Provide the (X, Y) coordinate of the cell's center where the given text is located.  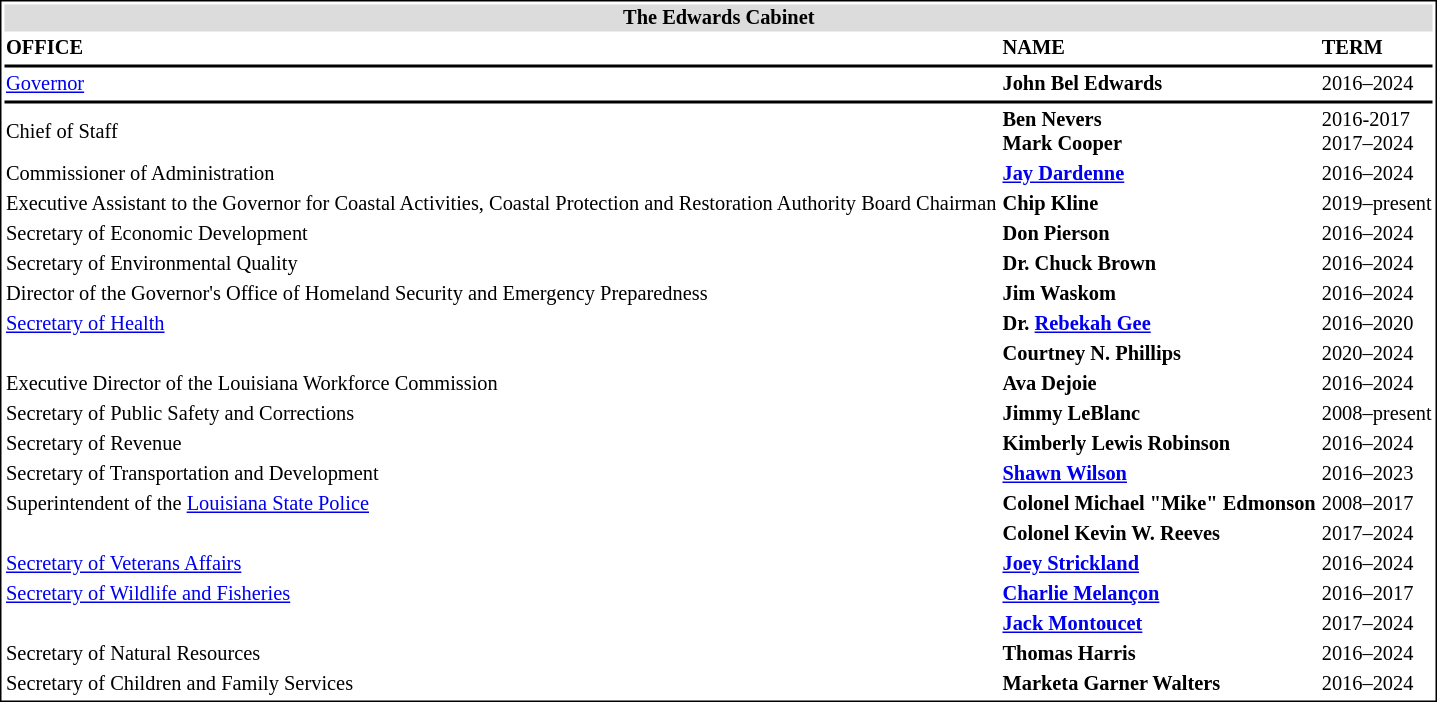
2016-20172017–2024 (1376, 132)
Executive Director of the Louisiana Workforce Commission (500, 384)
Thomas Harris (1159, 654)
Dr. Rebekah Gee (1159, 324)
Shawn Wilson (1159, 474)
Secretary of Wildlife and Fisheries (500, 594)
Superintendent of the Louisiana State Police (500, 504)
The Edwards Cabinet (718, 18)
2016–2020 (1376, 324)
2016–2023 (1376, 474)
Charlie Melançon (1159, 594)
Chip Kline (1159, 204)
2019–present (1376, 204)
Chief of Staff (500, 132)
Jimmy LeBlanc (1159, 414)
Secretary of Health (500, 324)
2008–2017 (1376, 504)
Secretary of Natural Resources (500, 654)
OFFICE (500, 48)
Kimberly Lewis Robinson (1159, 444)
NAME (1159, 48)
Secretary of Economic Development (500, 234)
Jack Montoucet (1159, 624)
Secretary of Revenue (500, 444)
2016–2017 (1376, 594)
2008–present (1376, 414)
Secretary of Public Safety and Corrections (500, 414)
Colonel Kevin W. Reeves (1159, 534)
John Bel Edwards (1159, 84)
Secretary of Children and Family Services (500, 684)
Secretary of Transportation and Development (500, 474)
Joey Strickland (1159, 564)
Ben NeversMark Cooper (1159, 132)
Ava Dejoie (1159, 384)
Director of the Governor's Office of Homeland Security and Emergency Preparedness (500, 294)
TERM (1376, 48)
Secretary of Veterans Affairs (500, 564)
Executive Assistant to the Governor for Coastal Activities, Coastal Protection and Restoration Authority Board Chairman (500, 204)
Governor (500, 84)
Colonel Michael "Mike" Edmonson (1159, 504)
Marketa Garner Walters (1159, 684)
Commissioner of Administration (500, 174)
Jay Dardenne (1159, 174)
Courtney N. Phillips (1159, 354)
Don Pierson (1159, 234)
Dr. Chuck Brown (1159, 264)
Secretary of Environmental Quality (500, 264)
Jim Waskom (1159, 294)
2020–2024 (1376, 354)
